Return [x, y] of the center of cell containing provided text 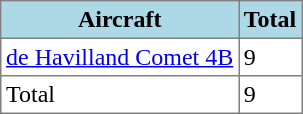
Aircraft [120, 20]
de Havilland Comet 4B [120, 57]
